Locate the cell with the specified text and output its (X, Y) center coordinate. 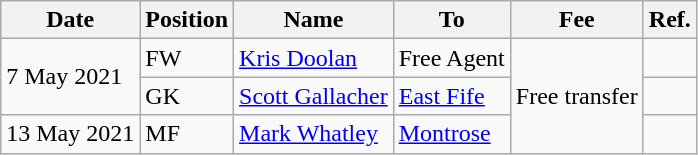
7 May 2021 (70, 77)
East Fife (452, 96)
GK (187, 96)
Fee (576, 20)
Free transfer (576, 96)
To (452, 20)
Free Agent (452, 58)
Position (187, 20)
FW (187, 58)
13 May 2021 (70, 134)
Kris Doolan (314, 58)
Date (70, 20)
Ref. (670, 20)
MF (187, 134)
Name (314, 20)
Mark Whatley (314, 134)
Scott Gallacher (314, 96)
Montrose (452, 134)
